Return the [X, Y] coordinate for the center point of the cell that contains the specified text.  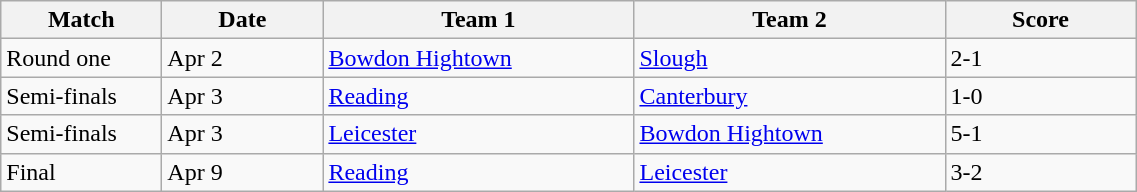
Team 2 [790, 20]
3-2 [1040, 172]
Date [242, 20]
Team 1 [478, 20]
2-1 [1040, 58]
Score [1040, 20]
Slough [790, 58]
Apr 9 [242, 172]
Apr 2 [242, 58]
Canterbury [790, 96]
Round one [82, 58]
Final [82, 172]
Match [82, 20]
1-0 [1040, 96]
5-1 [1040, 134]
